Output the [x, y] coordinate of the center of the cell containing the given text.  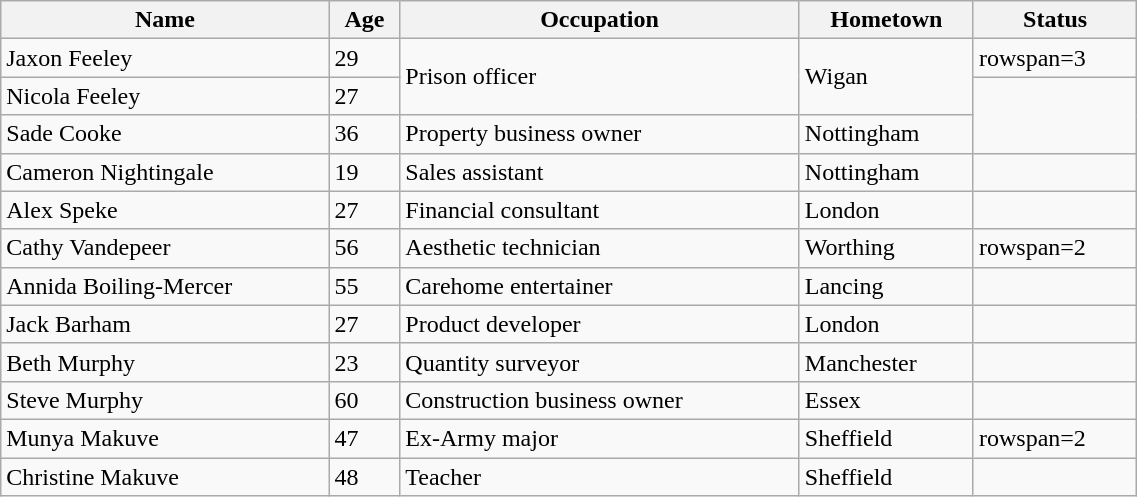
Essex [886, 400]
Beth Murphy [165, 362]
Carehome entertainer [600, 286]
Sade Cooke [165, 134]
Property business owner [600, 134]
23 [364, 362]
Name [165, 20]
Construction business owner [600, 400]
Occupation [600, 20]
36 [364, 134]
Quantity surveyor [600, 362]
Worthing [886, 248]
Steve Murphy [165, 400]
19 [364, 172]
55 [364, 286]
Munya Makuve [165, 438]
Annida Boiling-Mercer [165, 286]
29 [364, 58]
60 [364, 400]
Lancing [886, 286]
rowspan=3 [1054, 58]
Status [1054, 20]
Hometown [886, 20]
Financial consultant [600, 210]
Aesthetic technician [600, 248]
Jaxon Feeley [165, 58]
Age [364, 20]
Teacher [600, 477]
Cameron Nightingale [165, 172]
Christine Makuve [165, 477]
Product developer [600, 324]
48 [364, 477]
Nicola Feeley [165, 96]
Alex Speke [165, 210]
47 [364, 438]
Ex-Army major [600, 438]
Manchester [886, 362]
Prison officer [600, 77]
Jack Barham [165, 324]
56 [364, 248]
Sales assistant [600, 172]
Wigan [886, 77]
Cathy Vandepeer [165, 248]
